Determine the (x, y) coordinate at the center of the cell enclosing the given text.  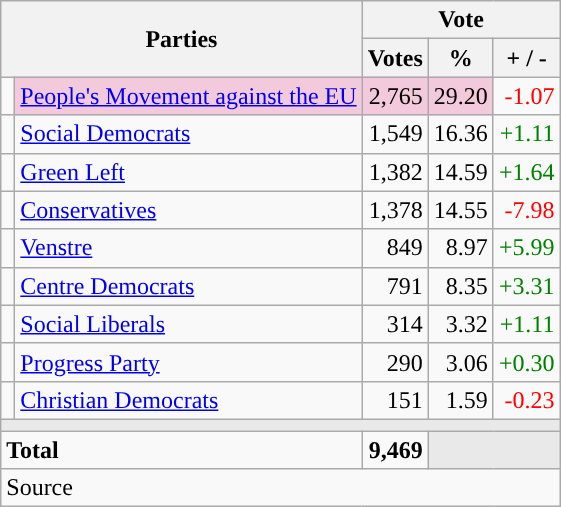
151 (395, 400)
290 (395, 362)
Green Left (188, 172)
791 (395, 286)
Social Democrats (188, 134)
1,382 (395, 172)
Social Liberals (188, 324)
People's Movement against the EU (188, 96)
+1.64 (526, 172)
Votes (395, 58)
1.59 (460, 400)
Venstre (188, 248)
+0.30 (526, 362)
% (460, 58)
Christian Democrats (188, 400)
Source (280, 488)
Parties (182, 39)
-1.07 (526, 96)
-0.23 (526, 400)
9,469 (395, 449)
3.32 (460, 324)
-7.98 (526, 210)
Conservatives (188, 210)
2,765 (395, 96)
8.35 (460, 286)
29.20 (460, 96)
+3.31 (526, 286)
Centre Democrats (188, 286)
Progress Party (188, 362)
1,378 (395, 210)
14.55 (460, 210)
849 (395, 248)
3.06 (460, 362)
+ / - (526, 58)
Vote (461, 20)
8.97 (460, 248)
1,549 (395, 134)
14.59 (460, 172)
314 (395, 324)
+5.99 (526, 248)
Total (182, 449)
16.36 (460, 134)
